Find where the given text appears and provide that cell's center as (X, Y) coordinate. 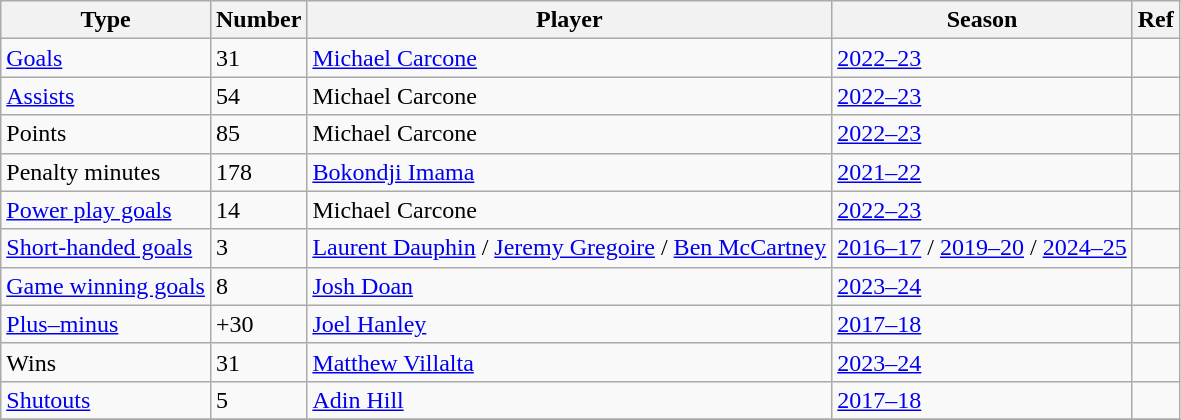
Points (106, 134)
Type (106, 20)
54 (258, 96)
Power play goals (106, 210)
Short-handed goals (106, 248)
Season (982, 20)
Penalty minutes (106, 172)
Wins (106, 362)
2021–22 (982, 172)
5 (258, 400)
Adin Hill (570, 400)
8 (258, 286)
3 (258, 248)
Game winning goals (106, 286)
Laurent Dauphin / Jeremy Gregoire / Ben McCartney (570, 248)
+30 (258, 324)
Number (258, 20)
178 (258, 172)
2016–17 / 2019–20 / 2024–25 (982, 248)
Bokondji Imama (570, 172)
Shutouts (106, 400)
Joel Hanley (570, 324)
Ref (1156, 20)
Assists (106, 96)
Matthew Villalta (570, 362)
Player (570, 20)
85 (258, 134)
Goals (106, 58)
Plus–minus (106, 324)
14 (258, 210)
Josh Doan (570, 286)
